Return (x, y) of the center of cell containing provided text 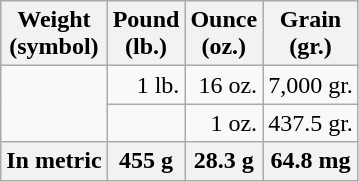
64.8 mg (311, 161)
Ounce(oz.) (224, 34)
1 oz. (224, 123)
16 oz. (224, 85)
28.3 g (224, 161)
7,000 gr. (311, 85)
Pound(lb.) (146, 34)
Weight(symbol) (54, 34)
In metric (54, 161)
455 g (146, 161)
1 lb. (146, 85)
437.5 gr. (311, 123)
Grain(gr.) (311, 34)
